Pinpoint the cell where the given text exists, returning its [x, y] midpoint coordinate. 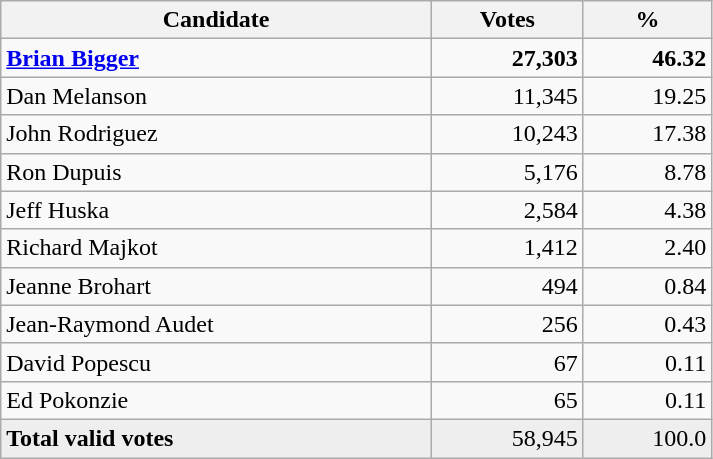
Jeanne Brohart [216, 286]
27,303 [507, 58]
Richard Majkot [216, 248]
David Popescu [216, 362]
Jean-Raymond Audet [216, 324]
17.38 [647, 134]
Brian Bigger [216, 58]
19.25 [647, 96]
Total valid votes [216, 438]
% [647, 20]
Jeff Huska [216, 210]
0.84 [647, 286]
11,345 [507, 96]
67 [507, 362]
Candidate [216, 20]
4.38 [647, 210]
John Rodriguez [216, 134]
5,176 [507, 172]
Votes [507, 20]
1,412 [507, 248]
2,584 [507, 210]
8.78 [647, 172]
2.40 [647, 248]
46.32 [647, 58]
Ed Pokonzie [216, 400]
58,945 [507, 438]
0.43 [647, 324]
65 [507, 400]
256 [507, 324]
494 [507, 286]
100.0 [647, 438]
10,243 [507, 134]
Dan Melanson [216, 96]
Ron Dupuis [216, 172]
